Pinpoint the cell where the given text exists, returning its (x, y) midpoint coordinate. 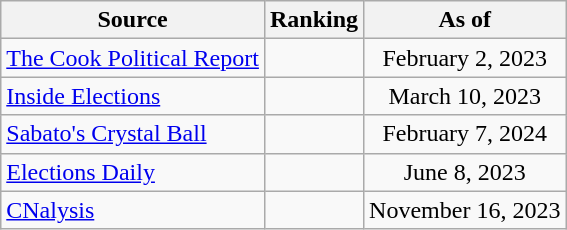
February 7, 2024 (465, 134)
June 8, 2023 (465, 172)
November 16, 2023 (465, 210)
Inside Elections (133, 96)
Source (133, 20)
Ranking (314, 20)
The Cook Political Report (133, 58)
February 2, 2023 (465, 58)
Sabato's Crystal Ball (133, 134)
Elections Daily (133, 172)
CNalysis (133, 210)
March 10, 2023 (465, 96)
As of (465, 20)
